Locate the cell with the specified text and output its (x, y) center coordinate. 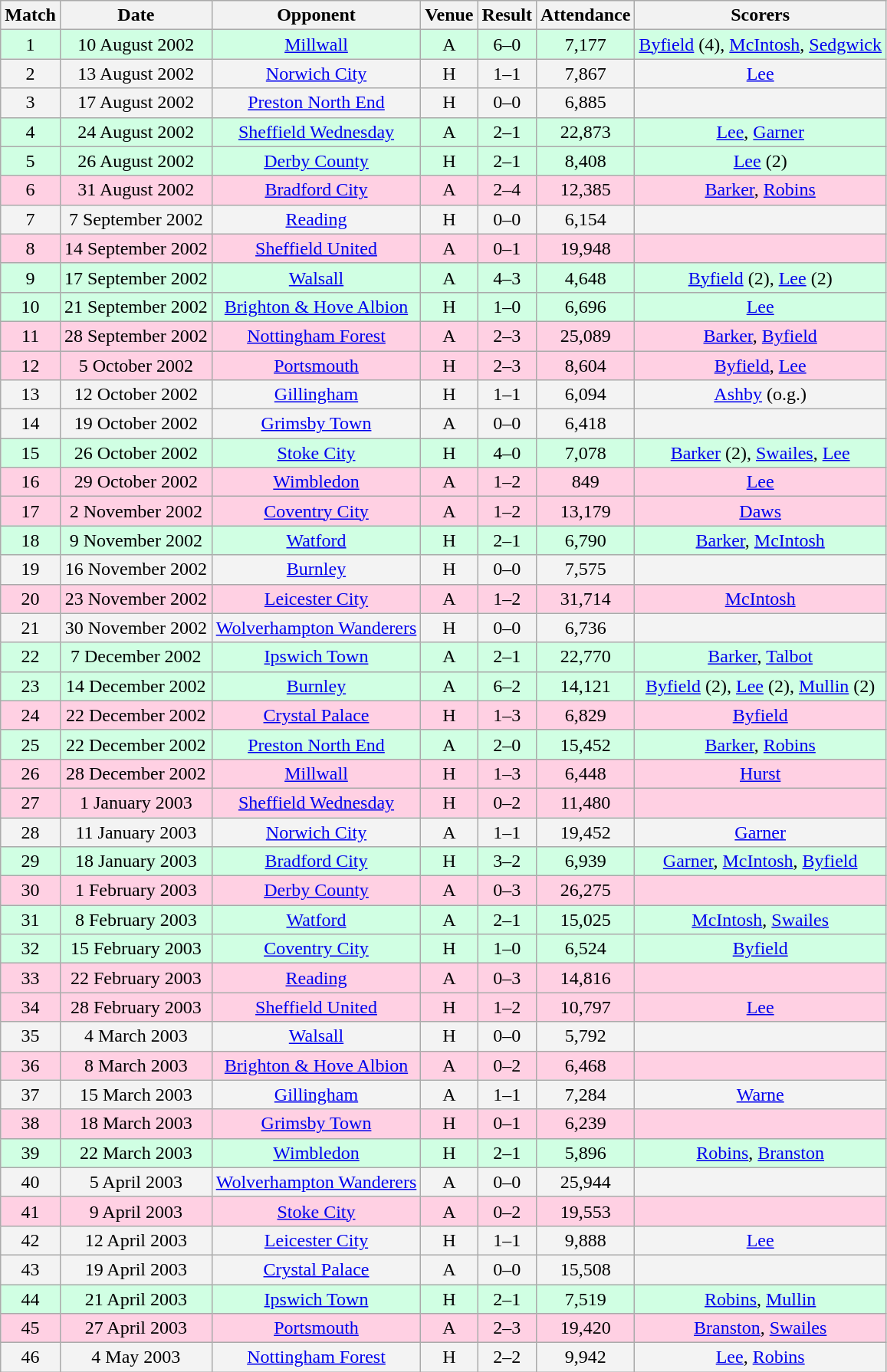
16 November 2002 (136, 569)
Attendance (585, 15)
33 (31, 978)
Lee, Robins (761, 1357)
Robins, Branston (761, 1153)
Ashby (o.g.) (761, 395)
2 (31, 74)
6,829 (585, 715)
14,121 (585, 686)
Branston, Swailes (761, 1328)
7,519 (585, 1299)
30 November 2002 (136, 628)
9 (31, 277)
Hurst (761, 773)
19,452 (585, 832)
12 April 2003 (136, 1240)
22,770 (585, 657)
6,790 (585, 540)
6–2 (507, 686)
6 (31, 190)
4,648 (585, 277)
13 (31, 395)
39 (31, 1153)
5,896 (585, 1153)
28 (31, 832)
21 (31, 628)
9,888 (585, 1240)
19 April 2003 (136, 1269)
6,696 (585, 307)
32 (31, 949)
24 August 2002 (136, 132)
Barker, Talbot (761, 657)
10,797 (585, 1007)
42 (31, 1240)
26 (31, 773)
9,942 (585, 1357)
12,385 (585, 190)
25 (31, 744)
13,179 (585, 511)
6,094 (585, 395)
17 September 2002 (136, 277)
27 April 2003 (136, 1328)
19,553 (585, 1211)
22 February 2003 (136, 978)
31,714 (585, 599)
15 February 2003 (136, 949)
27 (31, 803)
28 September 2002 (136, 336)
5 April 2003 (136, 1182)
26,275 (585, 891)
28 December 2002 (136, 773)
5 October 2002 (136, 366)
22,873 (585, 132)
36 (31, 1065)
29 (31, 862)
Barker, McIntosh (761, 540)
28 February 2003 (136, 1007)
5 (31, 161)
29 October 2002 (136, 482)
11 (31, 336)
10 (31, 307)
9 April 2003 (136, 1211)
Result (507, 15)
Robins, Mullin (761, 1299)
18 January 2003 (136, 862)
19,420 (585, 1328)
3 (31, 103)
9 November 2002 (136, 540)
Barker, Byfield (761, 336)
34 (31, 1007)
6,736 (585, 628)
7 (31, 219)
7,867 (585, 74)
7,284 (585, 1095)
7,177 (585, 44)
Lee, Garner (761, 132)
Daws (761, 511)
Garner (761, 832)
1 February 2003 (136, 891)
16 (31, 482)
Byfield, Lee (761, 366)
38 (31, 1124)
23 (31, 686)
19 October 2002 (136, 424)
2–0 (507, 744)
4 (31, 132)
8 March 2003 (136, 1065)
37 (31, 1095)
15 March 2003 (136, 1095)
12 (31, 366)
Date (136, 15)
849 (585, 482)
18 March 2003 (136, 1124)
1 (31, 44)
31 August 2002 (136, 190)
14,816 (585, 978)
22 (31, 657)
7 December 2002 (136, 657)
Barker (2), Swailes, Lee (761, 453)
2 November 2002 (136, 511)
Warne (761, 1095)
4–3 (507, 277)
11,480 (585, 803)
Scorers (761, 15)
6,154 (585, 219)
4–0 (507, 453)
8,604 (585, 366)
6–0 (507, 44)
31 (31, 920)
46 (31, 1357)
14 December 2002 (136, 686)
15,508 (585, 1269)
43 (31, 1269)
4 May 2003 (136, 1357)
4 March 2003 (136, 1036)
Garner, McIntosh, Byfield (761, 862)
10 August 2002 (136, 44)
19,948 (585, 248)
5,792 (585, 1036)
11 January 2003 (136, 832)
24 (31, 715)
McIntosh, Swailes (761, 920)
Lee (2) (761, 161)
Byfield (2), Lee (2) (761, 277)
25,944 (585, 1182)
8,408 (585, 161)
45 (31, 1328)
6,239 (585, 1124)
Byfield (2), Lee (2), Mullin (2) (761, 686)
35 (31, 1036)
6,468 (585, 1065)
1 January 2003 (136, 803)
6,448 (585, 773)
13 August 2002 (136, 74)
3–2 (507, 862)
7 September 2002 (136, 219)
6,939 (585, 862)
41 (31, 1211)
23 November 2002 (136, 599)
12 October 2002 (136, 395)
6,524 (585, 949)
2–4 (507, 190)
8 (31, 248)
7,575 (585, 569)
7,078 (585, 453)
6,418 (585, 424)
22 March 2003 (136, 1153)
Match (31, 15)
30 (31, 891)
21 April 2003 (136, 1299)
15,452 (585, 744)
18 (31, 540)
20 (31, 599)
14 (31, 424)
Opponent (316, 15)
21 September 2002 (136, 307)
17 (31, 511)
40 (31, 1182)
14 September 2002 (136, 248)
2–2 (507, 1357)
McIntosh (761, 599)
17 August 2002 (136, 103)
Byfield (4), McIntosh, Sedgwick (761, 44)
8 February 2003 (136, 920)
25,089 (585, 336)
44 (31, 1299)
Venue (449, 15)
15 (31, 453)
26 October 2002 (136, 453)
15,025 (585, 920)
26 August 2002 (136, 161)
6,885 (585, 103)
19 (31, 569)
